Pinpoint the cell where the given text exists, returning its (X, Y) midpoint coordinate. 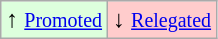
↑ Promoted (54, 20)
↓ Relegated (162, 20)
